From the cell containing the given text, extract its center point as [X, Y] coordinate. 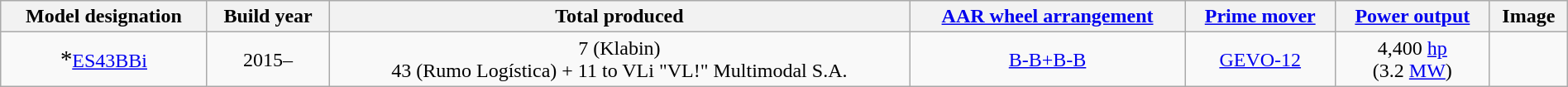
B-B+B-B [1047, 60]
4,400 hp(3.2 MW) [1413, 60]
2015– [268, 60]
GEVO-12 [1260, 60]
Build year [268, 17]
AAR wheel arrangement [1047, 17]
Prime mover [1260, 17]
7 (Klabin)43 (Rumo Logística) + 11 to VLi "VL!" Multimodal S.A. [619, 60]
Model designation [104, 17]
Power output [1413, 17]
Image [1528, 17]
Total produced [619, 17]
*ES43BBi [104, 60]
